Capture the cell that displays the provided text and extract its (X, Y) central coordinate. 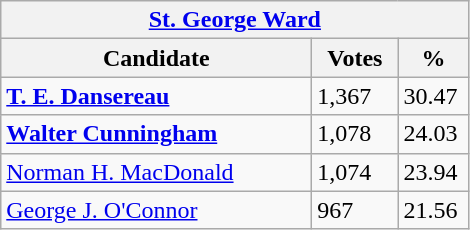
967 (355, 210)
30.47 (434, 96)
St. George Ward (235, 20)
George J. O'Connor (156, 210)
21.56 (434, 210)
24.03 (434, 134)
1,367 (355, 96)
T. E. Dansereau (156, 96)
1,078 (355, 134)
1,074 (355, 172)
Candidate (156, 58)
23.94 (434, 172)
% (434, 58)
Norman H. MacDonald (156, 172)
Votes (355, 58)
Walter Cunningham (156, 134)
